Pinpoint the cell where the given text exists, returning its (x, y) midpoint coordinate. 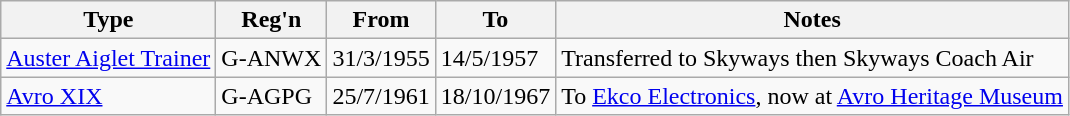
Type (108, 20)
Reg'n (272, 20)
Avro XIX (108, 96)
To Ekco Electronics, now at Avro Heritage Museum (812, 96)
Auster Aiglet Trainer (108, 58)
31/3/1955 (381, 58)
To (495, 20)
G-ANWX (272, 58)
25/7/1961 (381, 96)
From (381, 20)
Transferred to Skyways then Skyways Coach Air (812, 58)
14/5/1957 (495, 58)
18/10/1967 (495, 96)
Notes (812, 20)
G-AGPG (272, 96)
